Return the [x, y] coordinate for the center point of the cell that contains the specified text.  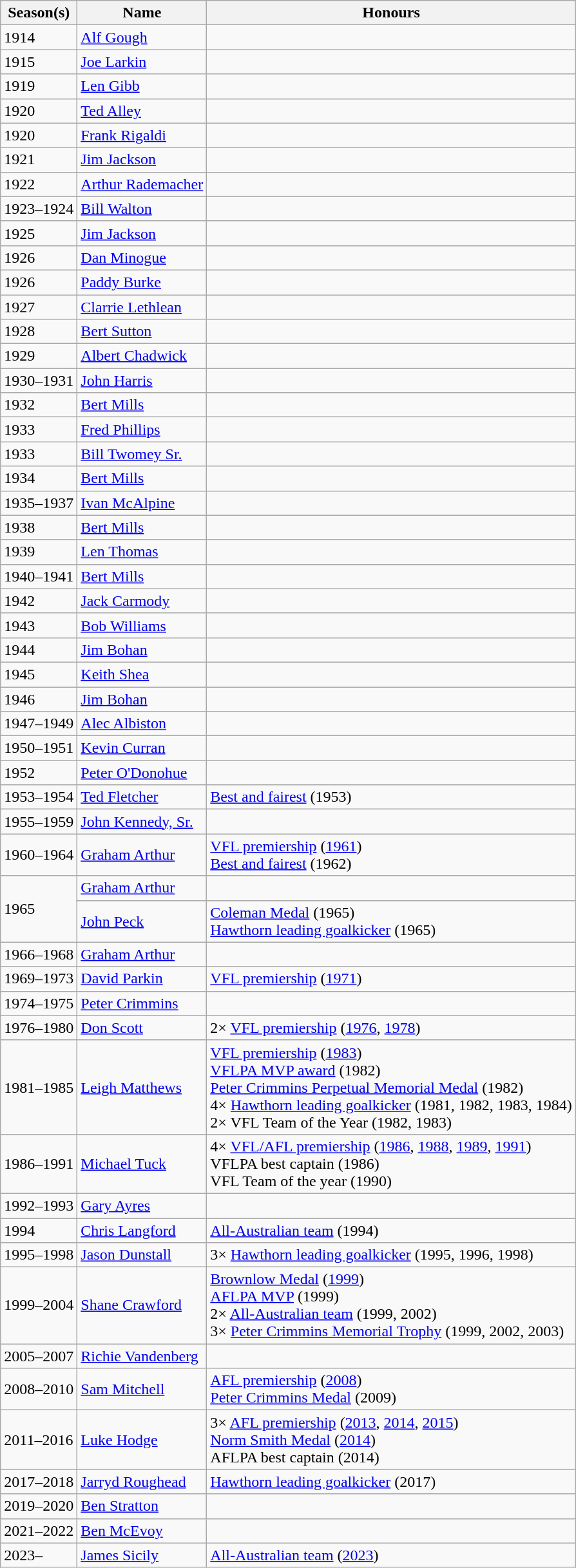
2005–2007 [39, 1356]
Alf Gough [142, 37]
Paddy Burke [142, 282]
Bert Sutton [142, 332]
Dan Minogue [142, 258]
VFL premiership (1961)Best and fairest (1962) [392, 855]
Alec Albiston [142, 724]
1947–1949 [39, 724]
Ben McEvoy [142, 1531]
1946 [39, 699]
2011–2016 [39, 1440]
1932 [39, 405]
1943 [39, 625]
David Parkin [142, 979]
4× VFL/AFL premiership (1986, 1988, 1989, 1991)VFLPA best captain (1986)VFL Team of the year (1990) [392, 1164]
2× VFL premiership (1976, 1978) [392, 1028]
1981–1985 [39, 1087]
2023– [39, 1555]
Len Gibb [142, 86]
Brownlow Medal (1999)AFLPA MVP (1999)2× All-Australian team (1999, 2002)3× Peter Crimmins Memorial Trophy (1999, 2002, 2003) [392, 1306]
Peter Crimmins [142, 1003]
Bill Walton [142, 209]
1965 [39, 909]
Frank Rigaldi [142, 135]
1994 [39, 1231]
Luke Hodge [142, 1440]
John Harris [142, 381]
1999–2004 [39, 1306]
1938 [39, 527]
1960–1964 [39, 855]
Ted Fletcher [142, 797]
Len Thomas [142, 552]
2021–2022 [39, 1531]
Hawthorn leading goalkicker (2017) [392, 1482]
1919 [39, 86]
John Kennedy, Sr. [142, 822]
Keith Shea [142, 674]
Ivan McAlpine [142, 503]
2019–2020 [39, 1506]
1952 [39, 773]
1929 [39, 356]
1976–1980 [39, 1028]
1950–1951 [39, 748]
Jarryd Roughead [142, 1482]
1942 [39, 601]
All-Australian team (2023) [392, 1555]
Richie Vandenberg [142, 1356]
1922 [39, 184]
2017–2018 [39, 1482]
Peter O'Donohue [142, 773]
Fred Phillips [142, 430]
1923–1924 [39, 209]
1974–1975 [39, 1003]
Jason Dunstall [142, 1255]
1992–1993 [39, 1205]
1986–1991 [39, 1164]
1955–1959 [39, 822]
1928 [39, 332]
Bill Twomey Sr. [142, 454]
Michael Tuck [142, 1164]
1953–1954 [39, 797]
Best and fairest (1953) [392, 797]
Chris Langford [142, 1231]
1995–1998 [39, 1255]
AFL premiership (2008)Peter Crimmins Medal (2009) [392, 1390]
Ben Stratton [142, 1506]
Joe Larkin [142, 62]
1934 [39, 478]
1969–1973 [39, 979]
Name [142, 13]
1935–1937 [39, 503]
1939 [39, 552]
Season(s) [39, 13]
1915 [39, 62]
Jack Carmody [142, 601]
1925 [39, 233]
Sam Mitchell [142, 1390]
1927 [39, 307]
VFL premiership (1971) [392, 979]
Leigh Matthews [142, 1087]
Gary Ayres [142, 1205]
Shane Crawford [142, 1306]
3× AFL premiership (2013, 2014, 2015)Norm Smith Medal (2014)AFLPA best captain (2014) [392, 1440]
2008–2010 [39, 1390]
John Peck [142, 921]
Ted Alley [142, 111]
Coleman Medal (1965)Hawthorn leading goalkicker (1965) [392, 921]
1930–1931 [39, 381]
1940–1941 [39, 576]
1944 [39, 650]
3× Hawthorn leading goalkicker (1995, 1996, 1998) [392, 1255]
1921 [39, 160]
1966–1968 [39, 954]
1945 [39, 674]
Arthur Rademacher [142, 184]
Honours [392, 13]
Kevin Curran [142, 748]
All-Australian team (1994) [392, 1231]
Clarrie Lethlean [142, 307]
Albert Chadwick [142, 356]
James Sicily [142, 1555]
Bob Williams [142, 625]
Don Scott [142, 1028]
1914 [39, 37]
